Return the (x, y) coordinate for the center point of the cell that contains the specified text.  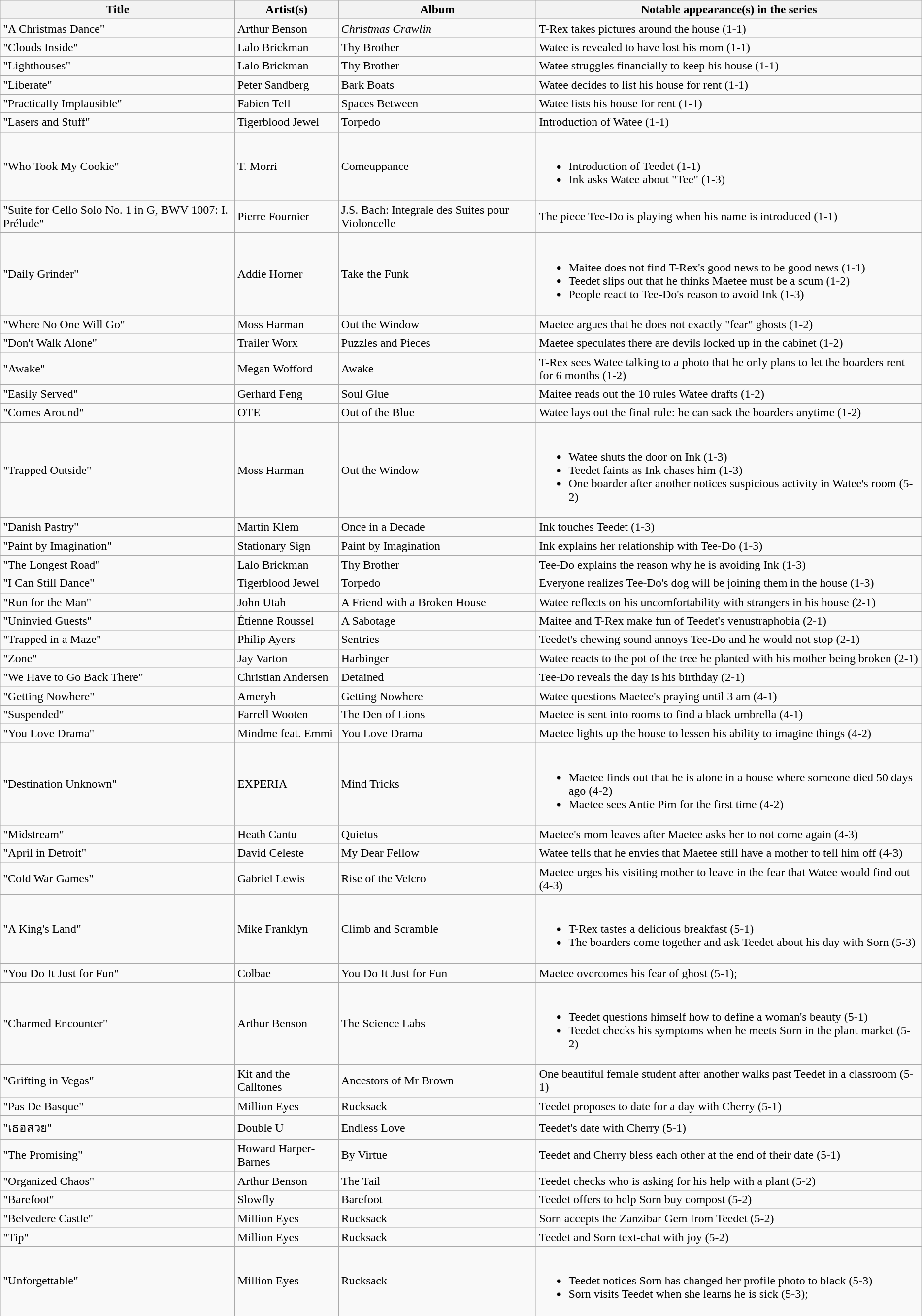
Jay Varton (287, 658)
Teedet's chewing sound annoys Tee-Do and he would not stop (2-1) (729, 640)
Maitee and T-Rex make fun of Teedet's venustraphobia (2-1) (729, 621)
Tee-Do explains the reason why he is avoiding Ink (1-3) (729, 565)
Gerhard Feng (287, 394)
Christian Andersen (287, 677)
"Practically Implausible" (118, 103)
Farrell Wooten (287, 714)
Comeuppance (437, 166)
Title (118, 10)
Trailer Worx (287, 343)
My Dear Fellow (437, 853)
"A Christmas Dance" (118, 29)
Teedet's date with Cherry (5-1) (729, 1127)
Teedet checks who is asking for his help with a plant (5-2) (729, 1181)
Teedet notices Sorn has changed her profile photo to black (5-3)Sorn visits Teedet when she learns he is sick (5-3); (729, 1281)
Out of the Blue (437, 413)
"Charmed Encounter" (118, 1024)
"Grifting in Vegas" (118, 1081)
"Organized Chaos" (118, 1181)
"เธอสวย" (118, 1127)
"Clouds Inside" (118, 47)
"Belvedere Castle" (118, 1218)
Double U (287, 1127)
Mike Franklyn (287, 929)
"Midstream" (118, 835)
T-Rex sees Watee talking to a photo that he only plans to let the boarders rent for 6 months (1-2) (729, 369)
By Virtue (437, 1156)
Stationary Sign (287, 546)
"Suite for Cello Solo No. 1 in G, BWV 1007: I. Prélude" (118, 217)
Maitee reads out the 10 rules Watee drafts (1-2) (729, 394)
Watee shuts the door on Ink (1-3)Teedet faints as Ink chases him (1-3)One boarder after another notices suspicious activity in Watee's room (5-2) (729, 470)
Watee reacts to the pot of the tree he planted with his mother being broken (2-1) (729, 658)
Maetee overcomes his fear of ghost (5-1); (729, 973)
Maetee is sent into rooms to find a black umbrella (4-1) (729, 714)
Notable appearance(s) in the series (729, 10)
"The Promising" (118, 1156)
Teedet proposes to date for a day with Cherry (5-1) (729, 1106)
"Who Took My Cookie" (118, 166)
"Liberate" (118, 85)
"Suspended" (118, 714)
Watee struggles financially to keep his house (1-1) (729, 66)
"Lighthouses" (118, 66)
Soul Glue (437, 394)
Teedet and Cherry bless each other at the end of their date (5-1) (729, 1156)
Introduction of Teedet (1-1)Ink asks Watee about "Tee" (1-3) (729, 166)
Sentries (437, 640)
"Tip" (118, 1237)
"Trapped in a Maze" (118, 640)
The Science Labs (437, 1024)
"I Can Still Dance" (118, 583)
"Comes Around" (118, 413)
Barefoot (437, 1200)
"Zone" (118, 658)
Teedet and Sorn text-chat with joy (5-2) (729, 1237)
Watee tells that he envies that Maetee still have a mother to tell him off (4-3) (729, 853)
Getting Nowhere (437, 696)
A Sabotage (437, 621)
Introduction of Watee (1-1) (729, 122)
"Unforgettable" (118, 1281)
Martin Klem (287, 527)
"Lasers and Stuff" (118, 122)
Fabien Tell (287, 103)
Ameryh (287, 696)
"A King's Land" (118, 929)
Étienne Roussel (287, 621)
Colbae (287, 973)
Pierre Fournier (287, 217)
You Do It Just for Fun (437, 973)
Take the Funk (437, 274)
Mind Tricks (437, 784)
"Awake" (118, 369)
Maetee urges his visiting mother to leave in the fear that Watee would find out (4-3) (729, 879)
T-Rex takes pictures around the house (1-1) (729, 29)
Howard Harper-Barnes (287, 1156)
Watee decides to list his house for rent (1-1) (729, 85)
One beautiful female student after another walks past Teedet in a classroom (5-1) (729, 1081)
"Barefoot" (118, 1200)
Puzzles and Pieces (437, 343)
A Friend with a Broken House (437, 602)
Detained (437, 677)
Maetee argues that he does not exactly "fear" ghosts (1-2) (729, 324)
You Love Drama (437, 733)
"Cold War Games" (118, 879)
John Utah (287, 602)
"Uninvied Guests" (118, 621)
"Daily Grinder" (118, 274)
"The Longest Road" (118, 565)
OTE (287, 413)
Watee lays out the final rule: he can sack the boarders anytime (1-2) (729, 413)
Peter Sandberg (287, 85)
Quietus (437, 835)
EXPERIA (287, 784)
Ink touches Teedet (1-3) (729, 527)
Ink explains her relationship with Tee-Do (1-3) (729, 546)
Harbinger (437, 658)
The piece Tee-Do is playing when his name is introduced (1-1) (729, 217)
Gabriel Lewis (287, 879)
Heath Cantu (287, 835)
Christmas Crawlin (437, 29)
Teedet questions himself how to define a woman's beauty (5-1)Teedet checks his symptoms when he meets Sorn in the plant market (5-2) (729, 1024)
Kit and the Calltones (287, 1081)
Artist(s) (287, 10)
Megan Wofford (287, 369)
Tee-Do reveals the day is his birthday (2-1) (729, 677)
Awake (437, 369)
Watee reflects on his uncomfortability with strangers in his house (2-1) (729, 602)
"Getting Nowhere" (118, 696)
Slowfly (287, 1200)
David Celeste (287, 853)
T. Morri (287, 166)
Rise of the Velcro (437, 879)
Watee lists his house for rent (1-1) (729, 103)
T-Rex tastes a delicious breakfast (5-1)The boarders come together and ask Teedet about his day with Sorn (5-3) (729, 929)
"You Love Drama" (118, 733)
Philip Ayers (287, 640)
Sorn accepts the Zanzibar Gem from Teedet (5-2) (729, 1218)
"Danish Pastry" (118, 527)
Maetee lights up the house to lessen his ability to imagine things (4-2) (729, 733)
Paint by Imagination (437, 546)
Ancestors of Mr Brown (437, 1081)
J.S. Bach: Integrale des Suites pour Violoncelle (437, 217)
"Trapped Outside" (118, 470)
Climb and Scramble (437, 929)
Endless Love (437, 1127)
"Paint by Imagination" (118, 546)
Spaces Between (437, 103)
Watee questions Maetee's praying until 3 am (4-1) (729, 696)
"You Do It Just for Fun" (118, 973)
Watee is revealed to have lost his mom (1-1) (729, 47)
"Easily Served" (118, 394)
"Destination Unknown" (118, 784)
"April in Detroit" (118, 853)
Once in a Decade (437, 527)
"Don't Walk Alone" (118, 343)
Mindme feat. Emmi (287, 733)
Maetee finds out that he is alone in a house where someone died 50 days ago (4-2)Maetee sees Antie Pim for the first time (4-2) (729, 784)
Maetee speculates there are devils locked up in the cabinet (1-2) (729, 343)
The Tail (437, 1181)
Album (437, 10)
"We Have to Go Back There" (118, 677)
Bark Boats (437, 85)
"Run for the Man" (118, 602)
The Den of Lions (437, 714)
Everyone realizes Tee-Do's dog will be joining them in the house (1-3) (729, 583)
"Where No One Will Go" (118, 324)
Maetee's mom leaves after Maetee asks her to not come again (4-3) (729, 835)
"Pas De Basque" (118, 1106)
Addie Horner (287, 274)
Teedet offers to help Sorn buy compost (5-2) (729, 1200)
